Detect which cell encompasses the target text, then output its (X, Y) center coordinate. 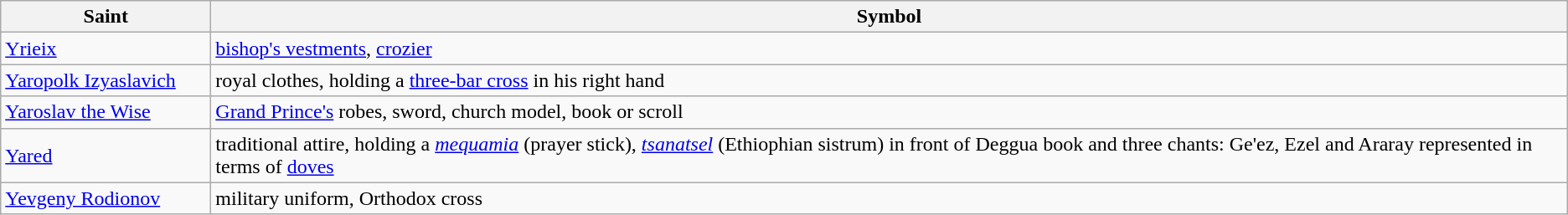
bishop's vestments, crozier (890, 49)
Yaropolk Izyaslavich (106, 80)
Saint (106, 17)
royal clothes, holding a three-bar cross in his right hand (890, 80)
Yrieix (106, 49)
Yevgeny Rodionov (106, 198)
military uniform, Orthodox cross (890, 198)
Yaroslav the Wise (106, 112)
Grand Prince's robes, sword, church model, book or scroll (890, 112)
Yared (106, 156)
Symbol (890, 17)
